Find where the given text appears and provide that cell's center as [X, Y] coordinate. 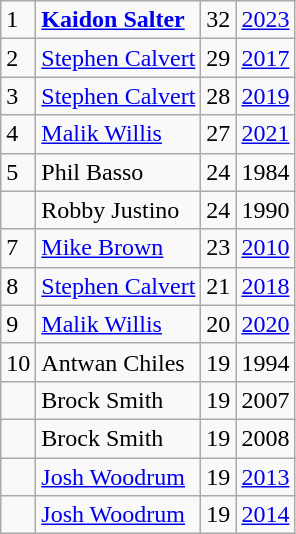
Phil Basso [118, 172]
9 [18, 324]
28 [218, 96]
32 [218, 20]
1984 [266, 172]
2 [18, 58]
1994 [266, 362]
10 [18, 362]
2021 [266, 134]
2023 [266, 20]
2007 [266, 400]
1990 [266, 210]
7 [18, 248]
27 [218, 134]
2013 [266, 477]
29 [218, 58]
2014 [266, 515]
Kaidon Salter [118, 20]
2019 [266, 96]
2010 [266, 248]
2017 [266, 58]
23 [218, 248]
Antwan Chiles [118, 362]
Robby Justino [118, 210]
2008 [266, 438]
5 [18, 172]
2020 [266, 324]
8 [18, 286]
4 [18, 134]
20 [218, 324]
2018 [266, 286]
1 [18, 20]
Mike Brown [118, 248]
3 [18, 96]
21 [218, 286]
